From the cell containing the given text, extract its center point as (X, Y) coordinate. 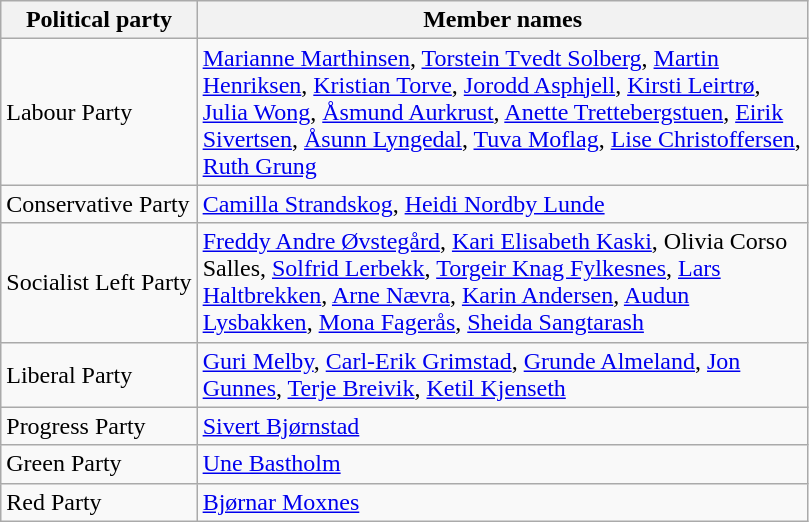
Red Party (99, 502)
Socialist Left Party (99, 282)
Liberal Party (99, 374)
Green Party (99, 464)
Sivert Bjørnstad (502, 426)
Political party (99, 20)
Labour Party (99, 112)
Guri Melby, Carl-Erik Grimstad, Grunde Almeland, Jon Gunnes, Terje Breivik, Ketil Kjenseth (502, 374)
Une Bastholm (502, 464)
Bjørnar Moxnes (502, 502)
Member names (502, 20)
Conservative Party (99, 204)
Camilla Strandskog, Heidi Nordby Lunde (502, 204)
Progress Party (99, 426)
